Search for the cell housing the specified text and yield its [x, y] center coordinate. 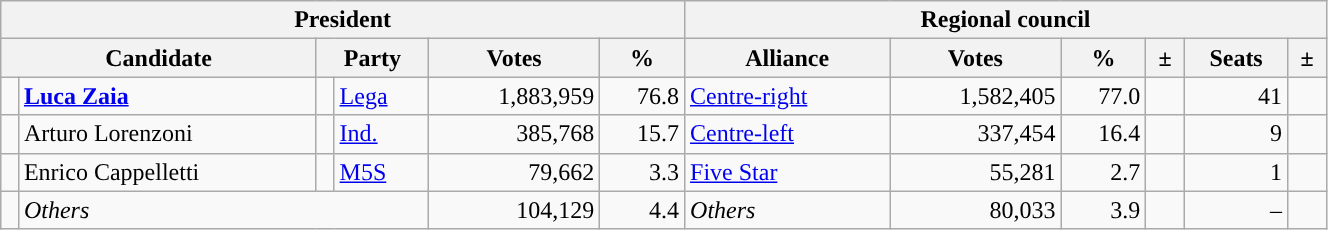
Centre-right [788, 96]
41 [1236, 96]
1,883,959 [514, 96]
3.3 [642, 172]
79,662 [514, 172]
Centre-left [788, 134]
– [1236, 210]
2.7 [1104, 172]
77.0 [1104, 96]
M5S [381, 172]
1 [1236, 172]
1,582,405 [976, 96]
Party [372, 58]
Candidate [159, 58]
55,281 [976, 172]
76.8 [642, 96]
337,454 [976, 134]
Lega [381, 96]
Regional council [1006, 20]
Luca Zaia [167, 96]
104,129 [514, 210]
Alliance [788, 58]
Arturo Lorenzoni [167, 134]
4.4 [642, 210]
385,768 [514, 134]
Ind. [381, 134]
9 [1236, 134]
Enrico Cappelletti [167, 172]
80,033 [976, 210]
16.4 [1104, 134]
Seats [1236, 58]
3.9 [1104, 210]
Five Star [788, 172]
President [343, 20]
15.7 [642, 134]
